Locate the cell with the specified text and output its (x, y) center coordinate. 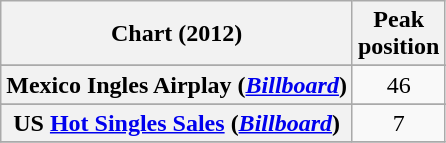
US Hot Singles Sales (Billboard) (177, 123)
Chart (2012) (177, 34)
Mexico Ingles Airplay (Billboard) (177, 85)
7 (398, 123)
Peakposition (398, 34)
46 (398, 85)
